Return the [X, Y] coordinate for the center point of the cell that contains the specified text.  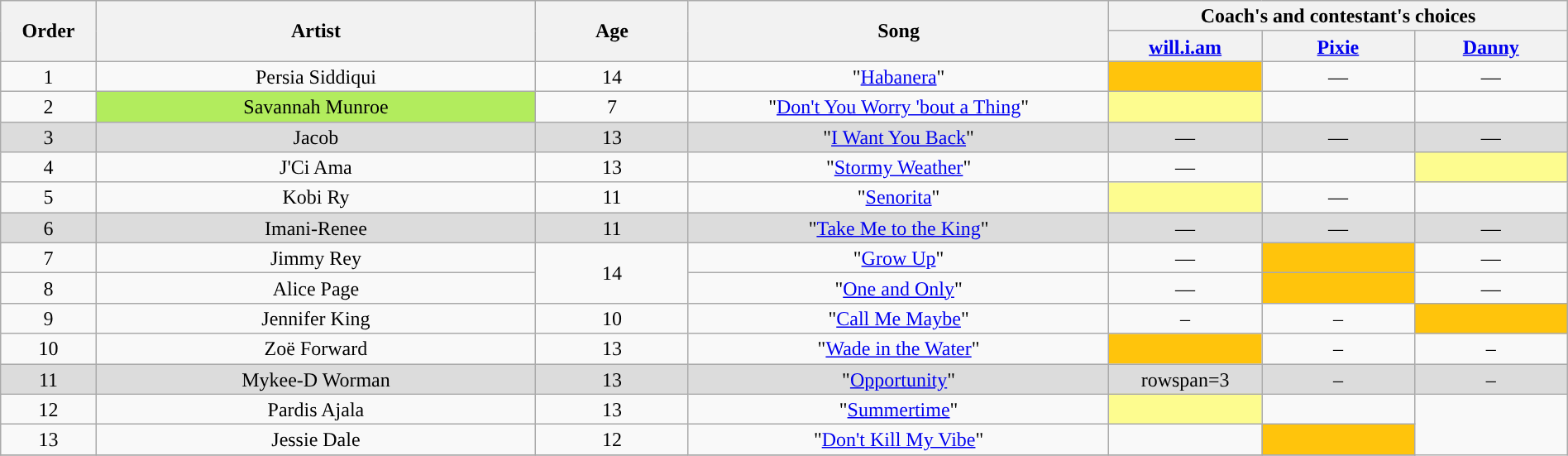
J'Ci Ama [316, 167]
Savannah Munroe [316, 106]
"Habanera" [898, 76]
"Grow Up" [898, 258]
Pardis Ajala [316, 409]
8 [49, 288]
Artist [316, 31]
2 [49, 106]
Persia Siddiqui [316, 76]
Zoë Forward [316, 349]
Jacob [316, 137]
Imani-Renee [316, 228]
Order [49, 31]
"Take Me to the King" [898, 228]
Age [612, 31]
"Wade in the Water" [898, 349]
Alice Page [316, 288]
"Don't Kill My Vibe" [898, 440]
1 [49, 76]
Jennifer King [316, 318]
Coach's and contestant's choices [1338, 17]
"I Want You Back" [898, 137]
rowspan=3 [1186, 379]
will.i.am [1186, 46]
Mykee-D Worman [316, 379]
"Stormy Weather" [898, 167]
3 [49, 137]
"Senorita" [898, 197]
9 [49, 318]
Danny [1490, 46]
Kobi Ry [316, 197]
Jessie Dale [316, 440]
Jimmy Rey [316, 258]
"Call Me Maybe" [898, 318]
Pixie [1338, 46]
"Don't You Worry 'bout a Thing" [898, 106]
4 [49, 167]
6 [49, 228]
5 [49, 197]
"Summertime" [898, 409]
"One and Only" [898, 288]
"Opportunity" [898, 379]
Song [898, 31]
